Provide the (X, Y) coordinate of the cell's center where the given text is located.  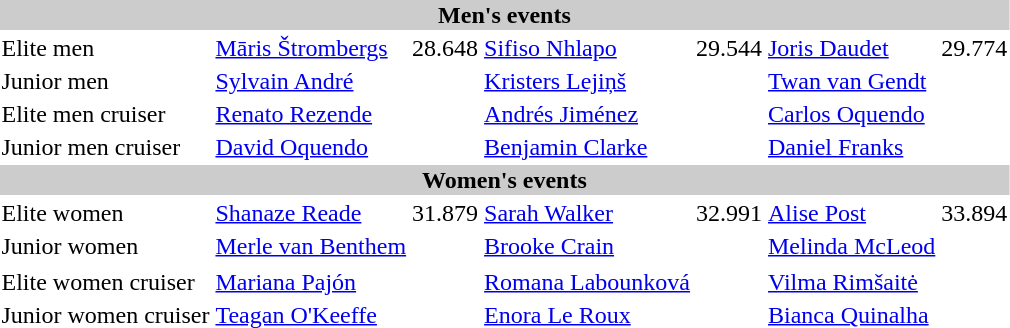
Elite women (106, 213)
Brooke Crain (588, 246)
Sylvain André (311, 81)
33.894 (974, 213)
Elite men cruiser (106, 114)
Melinda McLeod (852, 246)
Elite men (106, 48)
Junior women (106, 246)
32.991 (730, 213)
Benjamin Clarke (588, 147)
Mariana Pajón (311, 282)
David Oquendo (311, 147)
Carlos Oquendo (852, 114)
Andrés Jiménez (588, 114)
Men's events (504, 15)
Junior men (106, 81)
Alise Post (852, 213)
28.648 (446, 48)
Vilma Rimšaitė (852, 282)
Māris Štrombergs (311, 48)
Joris Daudet (852, 48)
Merle van Benthem (311, 246)
Elite women cruiser (106, 282)
Sarah Walker (588, 213)
Twan van Gendt (852, 81)
Romana Labounková (588, 282)
Daniel Franks (852, 147)
Sifiso Nhlapo (588, 48)
Shanaze Reade (311, 213)
29.544 (730, 48)
31.879 (446, 213)
Women's events (504, 180)
Renato Rezende (311, 114)
29.774 (974, 48)
Junior men cruiser (106, 147)
Kristers Lejiņš (588, 81)
